Determine the (x, y) coordinate at the center of the cell enclosing the given text.  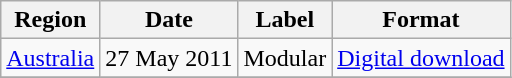
Modular (285, 58)
Format (421, 20)
Region (50, 20)
Digital download (421, 58)
Australia (50, 58)
Label (285, 20)
27 May 2011 (169, 58)
Date (169, 20)
